Locate the cell with the specified text and output its (x, y) center coordinate. 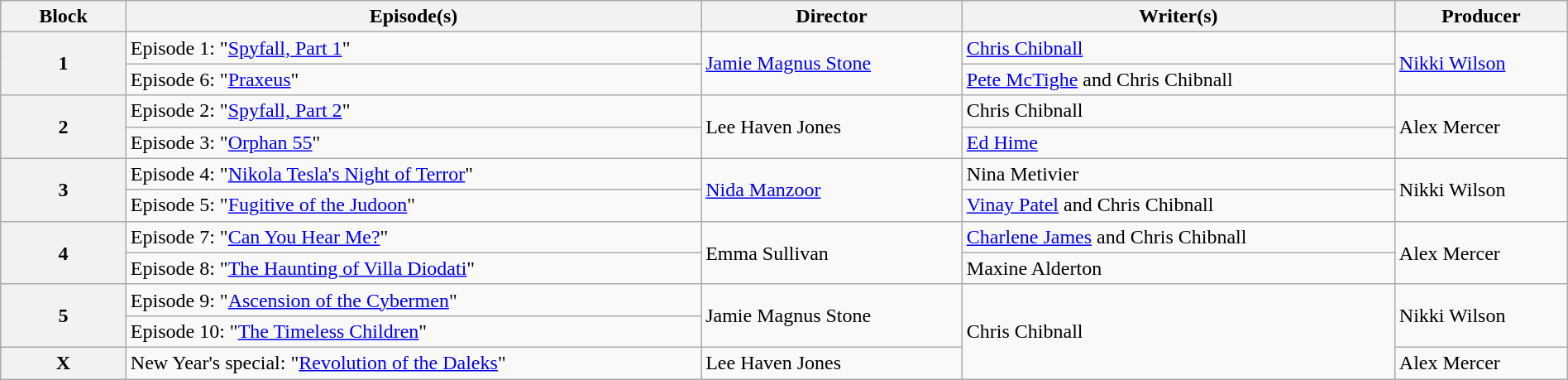
1 (64, 64)
Nina Metivier (1178, 174)
Episode 7: "Can You Hear Me?" (414, 237)
Vinay Patel and Chris Chibnall (1178, 205)
Block (64, 17)
Episode 8: "The Haunting of Villa Diodati" (414, 268)
Episode 4: "Nikola Tesla's Night of Terror" (414, 174)
Nida Manzoor (832, 190)
Episode 9: "Ascension of the Cybermen" (414, 300)
X (64, 363)
5 (64, 315)
Episode(s) (414, 17)
Writer(s) (1178, 17)
Episode 10: "The Timeless Children" (414, 331)
Pete McTighe and Chris Chibnall (1178, 79)
3 (64, 190)
Episode 1: "Spyfall, Part 1" (414, 48)
Emma Sullivan (832, 253)
Charlene James and Chris Chibnall (1178, 237)
4 (64, 253)
New Year's special: "Revolution of the Daleks" (414, 363)
Maxine Alderton (1178, 268)
2 (64, 127)
Episode 2: "Spyfall, Part 2" (414, 111)
Director (832, 17)
Episode 6: "Praxeus" (414, 79)
Ed Hime (1178, 142)
Episode 3: "Orphan 55" (414, 142)
Producer (1480, 17)
Episode 5: "Fugitive of the Judoon" (414, 205)
